Search for the cell housing the specified text and yield its (x, y) center coordinate. 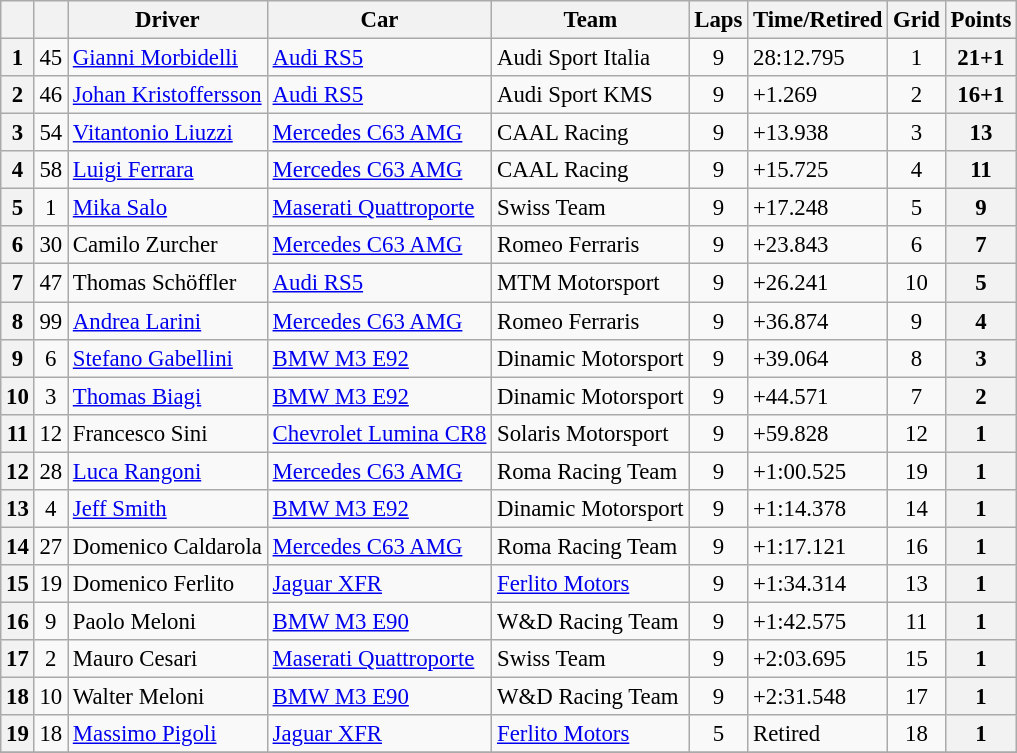
Audi Sport Italia (590, 58)
Driver (168, 20)
Thomas Schöffler (168, 283)
46 (50, 95)
Time/Retired (818, 20)
+23.843 (818, 245)
Vitantonio Liuzzi (168, 133)
Chevrolet Lumina CR8 (379, 433)
MTM Motorsport (590, 283)
+1:42.575 (818, 621)
+26.241 (818, 283)
47 (50, 283)
Andrea Larini (168, 321)
+36.874 (818, 321)
+1:14.378 (818, 509)
Domenico Ferlito (168, 584)
54 (50, 133)
+44.571 (818, 396)
Camilo Zurcher (168, 245)
Paolo Meloni (168, 621)
+1:17.121 (818, 546)
+1:00.525 (818, 471)
Gianni Morbidelli (168, 58)
+15.725 (818, 170)
28 (50, 471)
+13.938 (818, 133)
+2:31.548 (818, 697)
Retired (818, 734)
Stefano Gabellini (168, 358)
Johan Kristoffersson (168, 95)
+17.248 (818, 208)
99 (50, 321)
Team (590, 20)
Points (980, 20)
+39.064 (818, 358)
+1.269 (818, 95)
Grid (916, 20)
Luigi Ferrara (168, 170)
16+1 (980, 95)
Car (379, 20)
Massimo Pigoli (168, 734)
21+1 (980, 58)
Jeff Smith (168, 509)
+1:34.314 (818, 584)
Domenico Caldarola (168, 546)
28:12.795 (818, 58)
30 (50, 245)
Mika Salo (168, 208)
58 (50, 170)
Laps (718, 20)
Mauro Cesari (168, 659)
Solaris Motorsport (590, 433)
Francesco Sini (168, 433)
27 (50, 546)
Walter Meloni (168, 697)
+2:03.695 (818, 659)
+59.828 (818, 433)
Thomas Biagi (168, 396)
Audi Sport KMS (590, 95)
Luca Rangoni (168, 471)
45 (50, 58)
